Capture the cell that displays the provided text and extract its [x, y] central coordinate. 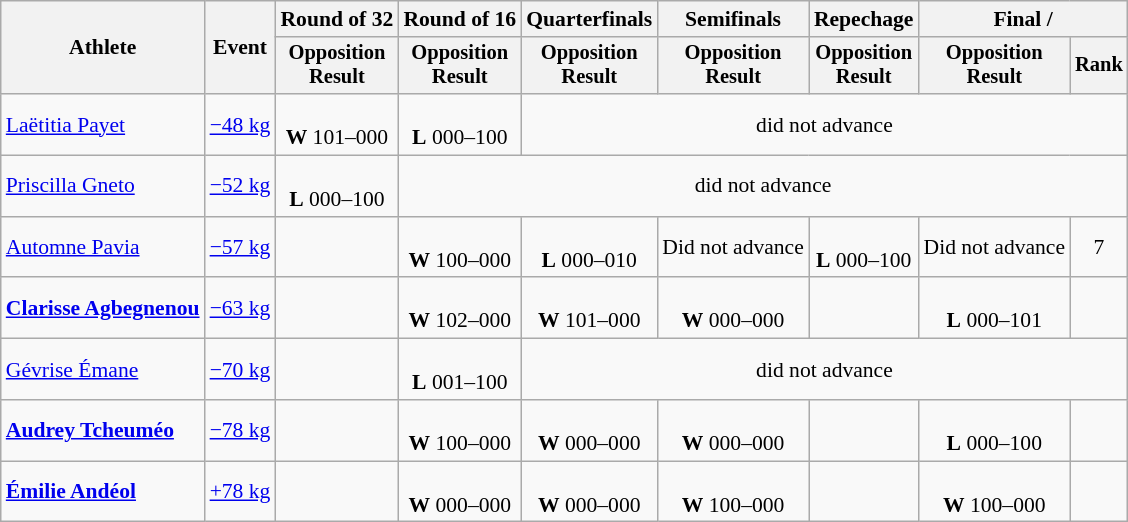
Rank [1099, 66]
L 000–101 [994, 308]
−70 kg [240, 370]
Laëtitia Payet [103, 124]
−63 kg [240, 308]
Quarterfinals [589, 19]
L 000–010 [589, 248]
Athlete [103, 48]
−78 kg [240, 430]
W 102–000 [460, 308]
Gévrise Émane [103, 370]
Audrey Tcheuméo [103, 430]
−48 kg [240, 124]
Round of 32 [336, 19]
Repechage [864, 19]
+78 kg [240, 492]
Priscilla Gneto [103, 186]
Event [240, 48]
Clarisse Agbegnenou [103, 308]
Semifinals [733, 19]
L 001–100 [460, 370]
−52 kg [240, 186]
Automne Pavia [103, 248]
−57 kg [240, 248]
7 [1099, 248]
Final / [1022, 19]
Round of 16 [460, 19]
Émilie Andéol [103, 492]
